Pinpoint the cell where the given text exists, returning its (x, y) midpoint coordinate. 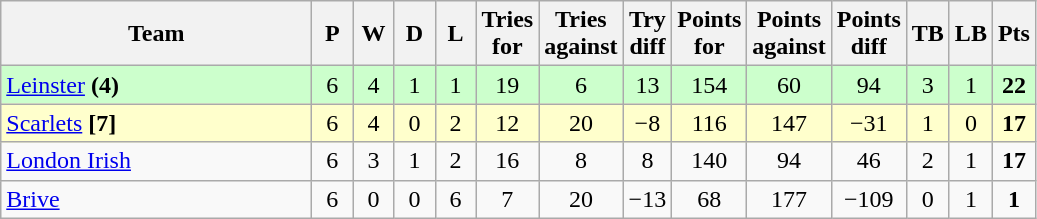
16 (508, 161)
Scarlets [7] (156, 123)
Tries for (508, 34)
−109 (868, 199)
7 (508, 199)
13 (648, 85)
Try diff (648, 34)
Tries against (581, 34)
140 (710, 161)
12 (508, 123)
116 (710, 123)
147 (789, 123)
68 (710, 199)
Points against (789, 34)
Points diff (868, 34)
Pts (1014, 34)
P (332, 34)
L (456, 34)
W (374, 34)
−31 (868, 123)
Brive (156, 199)
Points for (710, 34)
−8 (648, 123)
Team (156, 34)
LB (970, 34)
−13 (648, 199)
19 (508, 85)
46 (868, 161)
177 (789, 199)
154 (710, 85)
D (414, 34)
London Irish (156, 161)
22 (1014, 85)
60 (789, 85)
Leinster (4) (156, 85)
TB (928, 34)
